Determine the [x, y] coordinate at the center of the cell enclosing the given text.  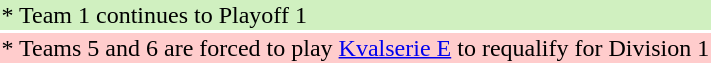
* Team 1 continues to Playoff 1 [356, 15]
* Teams 5 and 6 are forced to play Kvalserie E to requalify for Division 1 [356, 48]
